Extract the (x, y) coordinate from the center of the cell holding the provided text.  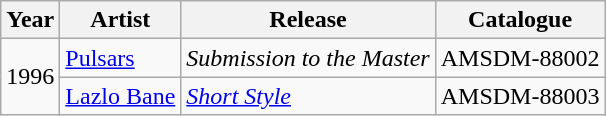
1996 (30, 77)
Catalogue (520, 20)
Artist (120, 20)
AMSDM-88002 (520, 58)
Short Style (308, 96)
Pulsars (120, 58)
Submission to the Master (308, 58)
Lazlo Bane (120, 96)
Release (308, 20)
Year (30, 20)
AMSDM-88003 (520, 96)
